From the cell containing the given text, extract its center point as [X, Y] coordinate. 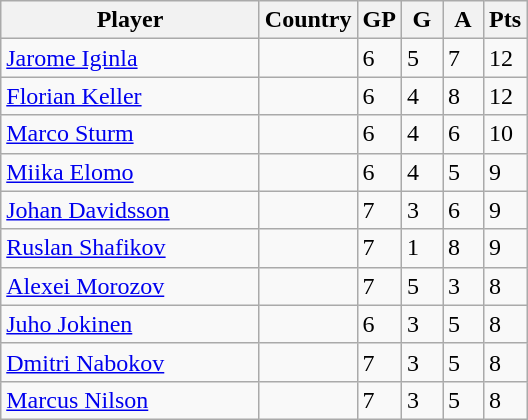
Pts [506, 20]
Country [308, 20]
Marco Sturm [130, 134]
Johan Davidsson [130, 210]
A [462, 20]
G [422, 20]
Jarome Iginla [130, 58]
GP [379, 20]
Miika Elomo [130, 172]
Ruslan Shafikov [130, 248]
10 [506, 134]
Marcus Nilson [130, 400]
Alexei Morozov [130, 286]
Florian Keller [130, 96]
Dmitri Nabokov [130, 362]
Player [130, 20]
1 [422, 248]
Juho Jokinen [130, 324]
